Detect which cell encompasses the target text, then output its (X, Y) center coordinate. 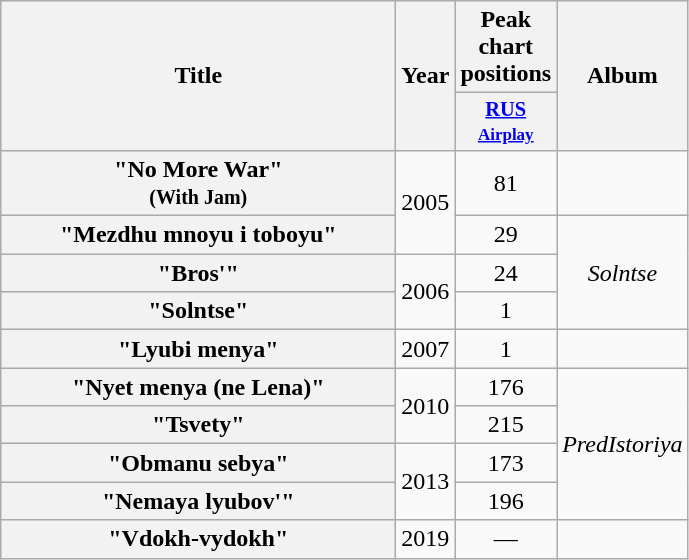
"Obmanu sebya" (198, 463)
"Tsvety" (198, 425)
2005 (426, 202)
173 (506, 463)
29 (506, 235)
"Nyet menya (ne Lena)" (198, 387)
2019 (426, 539)
"Nemaya lyubov'" (198, 501)
196 (506, 501)
215 (506, 425)
81 (506, 182)
"No More War" (With Jam) (198, 182)
2006 (426, 292)
"Vdokh-vydokh" (198, 539)
"Solntse" (198, 311)
Year (426, 76)
176 (506, 387)
PredIstoriya (622, 444)
24 (506, 273)
Album (622, 76)
"Lyubi menya" (198, 349)
2010 (426, 406)
"Mezdhu mnoyu i toboyu" (198, 235)
Peak chart positions (506, 47)
2007 (426, 349)
RUSAirplay (506, 122)
2013 (426, 482)
Solntse (622, 273)
— (506, 539)
Title (198, 76)
"Bros'" (198, 273)
